Pinpoint the cell where the given text exists, returning its [X, Y] midpoint coordinate. 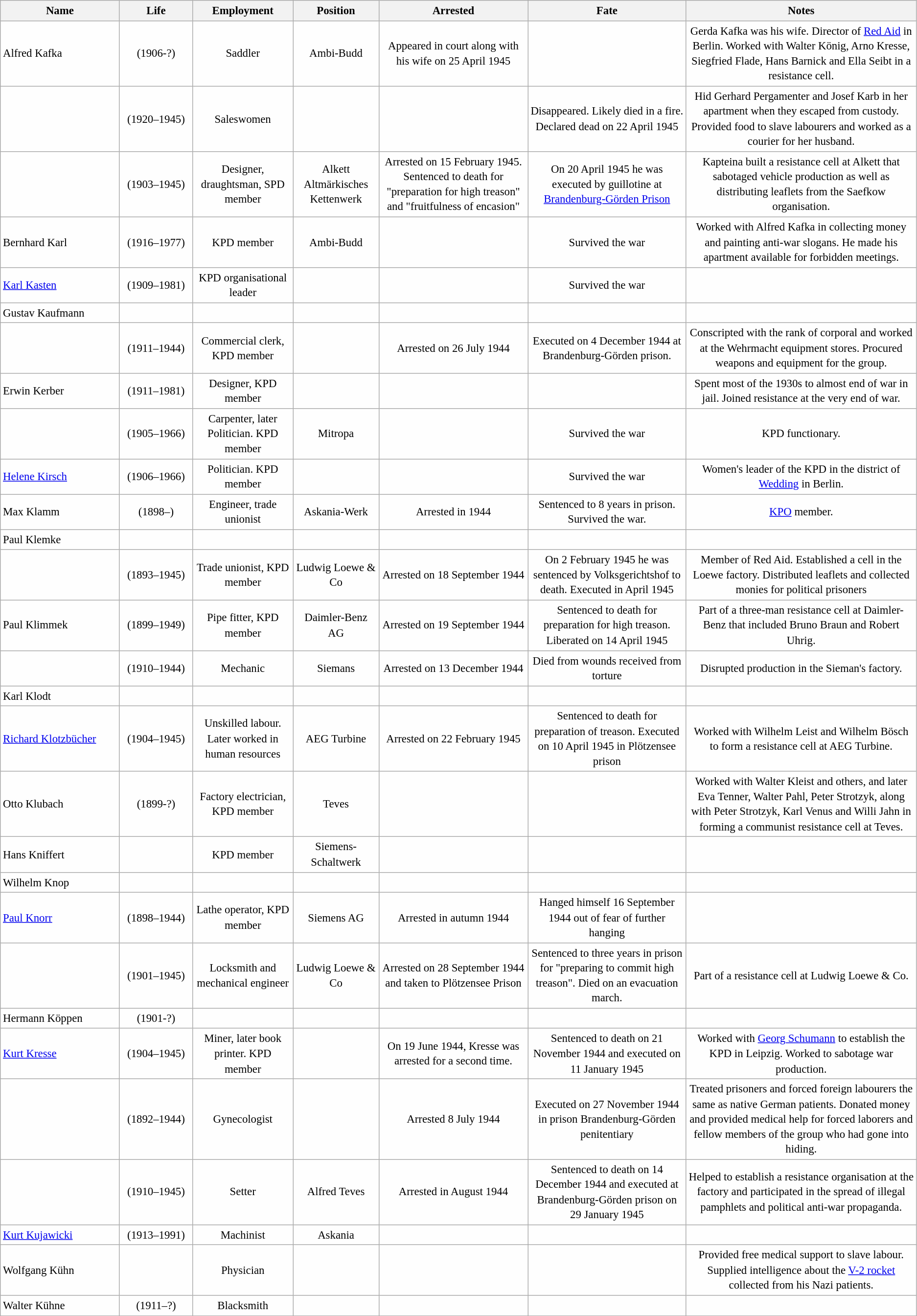
Locksmith and mechanical engineer [243, 976]
Position [336, 11]
Arrested in August 1944 [453, 1192]
Arrested on 26 July 1944 [453, 348]
Politician. KPD member [243, 477]
Erwin Kerber [60, 391]
On 20 April 1945 he was executed by guillotine at Brandenburg-Görden Prison [607, 185]
Hermann Köppen [60, 1018]
Siemans [336, 668]
Kapteina built a resistance cell at Alkett that sabotaged vehicle production as well as distributing leaflets from the Saefkow organisation. [801, 185]
AEG Turbine [336, 739]
Paul Klimmek [60, 625]
Askania-Werk [336, 512]
Alfred Kafka [60, 53]
On 19 June 1944, Kresse was arrested for a second time. [453, 1054]
Machinist [243, 1235]
(1911–1981) [156, 391]
Alkett Altmärkisches Kettenwerk [336, 185]
(1905–1966) [156, 434]
Karl Klodt [60, 696]
(1910–1944) [156, 668]
Provided free medical support to slave labour. Supplied intelligence about the V-2 rocket collected from his Nazi patients. [801, 1270]
Arrested [453, 11]
Arrested on 19 September 1944 [453, 625]
KPD organisational leader [243, 285]
KPD functionary. [801, 434]
(1899-?) [156, 804]
Miner, later book printer. KPD member [243, 1054]
Sentenced to 8 years in prison. Survived the war. [607, 512]
Worked with Georg Schumann to establish the KPD in Leipzig. Worked to sabotage war production. [801, 1054]
Disappeared. Likely died in a fire. Declared dead on 22 April 1945 [607, 119]
(1906-?) [156, 53]
Arrested in autumn 1944 [453, 918]
(1906–1966) [156, 477]
(1910–1945) [156, 1192]
(1913–1991) [156, 1235]
Bernhard Karl [60, 242]
(1901–1945) [156, 976]
Paul Knorr [60, 918]
Sentenced to death on 21 November 1944 and executed on 11 January 1945 [607, 1054]
(1920–1945) [156, 119]
Saddler [243, 53]
Carpenter, later Politician. KPD member [243, 434]
Teves [336, 804]
Died from wounds received from torture [607, 668]
(1892–1944) [156, 1119]
(1911–?) [156, 1306]
Fate [607, 11]
Paul Klemke [60, 539]
Askania [336, 1235]
Wilhelm Knop [60, 882]
Siemens-Schaltwerk [336, 854]
(1893–1945) [156, 575]
Hanged himself 16 September 1944 out of fear of further hanging [607, 918]
(1916–1977) [156, 242]
Kurt Kujawicki [60, 1235]
Blacksmith [243, 1306]
On 2 February 1945 he was sentenced by Volksgerichtshof to death. Executed in April 1945 [607, 575]
Siemens AG [336, 918]
Member of Red Aid. Established a cell in the Loewe factory. Distributed leaflets and collected monies for political prisoners [801, 575]
Helene Kirsch [60, 477]
Kurt Kresse [60, 1054]
Otto Klubach [60, 804]
Arrested on 15 February 1945. Sentenced to death for "preparation for high treason" and "fruitfulness of encasion" [453, 185]
(1901-?) [156, 1018]
Notes [801, 11]
(1909–1981) [156, 285]
Sentenced to death for preparation of treason. Executed on 10 April 1945 in Plötzensee prison [607, 739]
Conscripted with the rank of corporal and worked at the Wehrmacht equipment stores. Procured weapons and equipment for the group. [801, 348]
Gustav Kaufmann [60, 312]
Arrested on 18 September 1944 [453, 575]
Life [156, 11]
Sentenced to three years in prison for "preparing to commit high treason". Died on an evacuation march. [607, 976]
(1903–1945) [156, 185]
Karl Kasten [60, 285]
Helped to establish a resistance organisation at the factory and participated in the spread of illegal pamphlets and political anti-war propaganda. [801, 1192]
Pipe fitter, KPD member [243, 625]
Executed on 4 December 1944 at Brandenburg-Görden prison. [607, 348]
Women's leader of the KPD in the district of Wedding in Berlin. [801, 477]
Designer, draughtsman, SPD member [243, 185]
Factory electrician, KPD member [243, 804]
Worked with Wilhelm Leist and Wilhelm Bösch to form a resistance cell at AEG Turbine. [801, 739]
Arrested on 13 December 1944 [453, 668]
Spent most of the 1930s to almost end of war in jail. Joined resistance at the very end of war. [801, 391]
Gynecologist [243, 1119]
Arrested on 28 September 1944 and taken to Plötzensee Prison [453, 976]
Employment [243, 11]
Part of a three-man resistance cell at Daimler-Benz that included Bruno Braun and Robert Uhrig. [801, 625]
Setter [243, 1192]
(1898–) [156, 512]
Mechanic [243, 668]
Wolfgang Kühn [60, 1270]
Daimler-Benz AG [336, 625]
Unskilled labour. Later worked in human resources [243, 739]
Sentenced to death on 14 December 1944 and executed at Brandenburg-Görden prison on 29 January 1945 [607, 1192]
Saleswomen [243, 119]
(1899–1949) [156, 625]
Disrupted production in the Sieman's factory. [801, 668]
Arrested 8 July 1944 [453, 1119]
Mitropa [336, 434]
Lathe operator, KPD member [243, 918]
Name [60, 11]
(1898–1944) [156, 918]
Engineer, trade unionist [243, 512]
Designer, KPD member [243, 391]
Hans Kniffert [60, 854]
Arrested on 22 February 1945 [453, 739]
Physician [243, 1270]
Worked with Alfred Kafka in collecting money and painting anti-war slogans. He made his apartment available for forbidden meetings. [801, 242]
Appeared in court along with his wife on 25 April 1945 [453, 53]
Trade unionist, KPD member [243, 575]
Sentenced to death for preparation for high treason. Liberated on 14 April 1945 [607, 625]
(1911–1944) [156, 348]
Executed on 27 November 1944 in prison Brandenburg-Görden penitentiary [607, 1119]
Alfred Teves [336, 1192]
Richard Klotzbücher [60, 739]
Commercial clerk, KPD member [243, 348]
Part of a resistance cell at Ludwig Loewe & Co. [801, 976]
Walter Kühne [60, 1306]
Arrested in 1944 [453, 512]
KPO member. [801, 512]
Max Klamm [60, 512]
